Extract the (x, y) coordinate from the center of the cell holding the provided text.  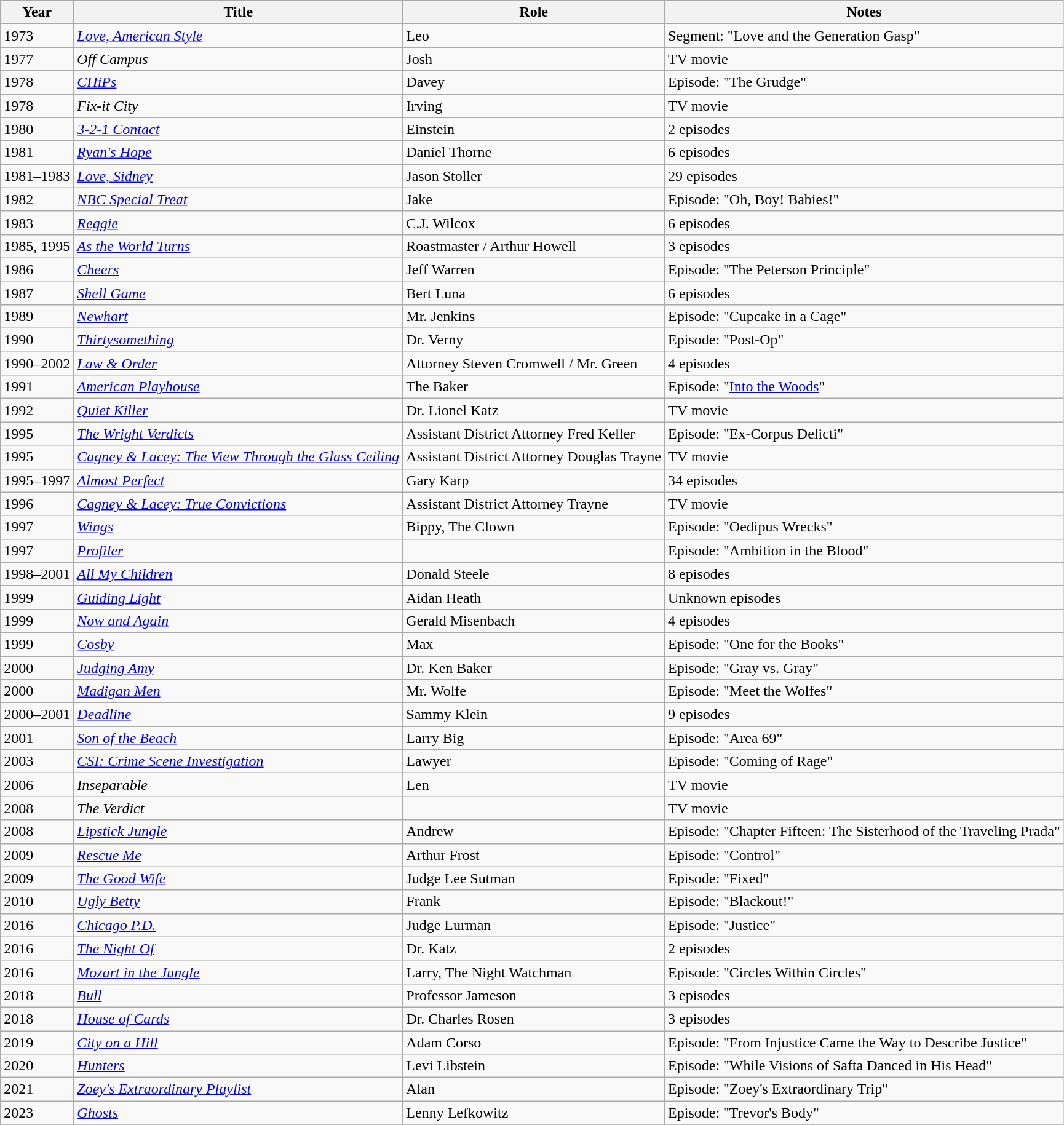
Larry Big (534, 738)
Notes (865, 12)
House of Cards (239, 1019)
Jake (534, 199)
Episode: "Gray vs. Gray" (865, 667)
Larry, The Night Watchman (534, 972)
Shell Game (239, 293)
Levi Libstein (534, 1066)
Dr. Lionel Katz (534, 410)
Episode: "Chapter Fifteen: The Sisterhood of the Traveling Prada" (865, 832)
The Wright Verdicts (239, 434)
Roastmaster / Arthur Howell (534, 246)
Andrew (534, 832)
Cagney & Lacey: The View Through the Glass Ceiling (239, 457)
2021 (37, 1089)
Aidan Heath (534, 597)
Bert Luna (534, 293)
2000–2001 (37, 715)
Episode: "Meet the Wolfes" (865, 691)
All My Children (239, 574)
Episode: "Ambition in the Blood" (865, 551)
1981–1983 (37, 176)
Lenny Lefkowitz (534, 1113)
Episode: "Coming of Rage" (865, 761)
1981 (37, 153)
Episode: "While Visions of Safta Danced in His Head" (865, 1066)
Role (534, 12)
Episode: "Justice" (865, 925)
CSI: Crime Scene Investigation (239, 761)
Gerald Misenbach (534, 621)
1985, 1995 (37, 246)
Episode: "The Peterson Principle" (865, 269)
Rescue Me (239, 855)
29 episodes (865, 176)
1973 (37, 36)
The Baker (534, 387)
Dr. Katz (534, 948)
Judging Amy (239, 667)
Year (37, 12)
Cosby (239, 644)
Unknown episodes (865, 597)
Assistant District Attorney Fred Keller (534, 434)
1983 (37, 223)
2010 (37, 902)
Zoey's Extraordinary Playlist (239, 1089)
Ryan's Hope (239, 153)
Gary Karp (534, 480)
1982 (37, 199)
Episode: "Cupcake in a Cage" (865, 317)
Dr. Charles Rosen (534, 1019)
Lawyer (534, 761)
CHiPs (239, 82)
Cheers (239, 269)
Newhart (239, 317)
1987 (37, 293)
Jeff Warren (534, 269)
Sammy Klein (534, 715)
Attorney Steven Cromwell / Mr. Green (534, 364)
2023 (37, 1113)
Lipstick Jungle (239, 832)
Chicago P.D. (239, 925)
2001 (37, 738)
Leo (534, 36)
1996 (37, 504)
Episode: "Zoey's Extraordinary Trip" (865, 1089)
Max (534, 644)
Episode: "Blackout!" (865, 902)
1980 (37, 129)
1986 (37, 269)
Jason Stoller (534, 176)
City on a Hill (239, 1043)
8 episodes (865, 574)
Guiding Light (239, 597)
Judge Lurman (534, 925)
Arthur Frost (534, 855)
American Playhouse (239, 387)
Davey (534, 82)
Frank (534, 902)
Episode: "Oedipus Wrecks" (865, 527)
Episode: "Fixed" (865, 878)
1977 (37, 59)
C.J. Wilcox (534, 223)
Episode: "Into the Woods" (865, 387)
Hunters (239, 1066)
Reggie (239, 223)
Love, Sidney (239, 176)
As the World Turns (239, 246)
1992 (37, 410)
2020 (37, 1066)
Off Campus (239, 59)
Episode: "Area 69" (865, 738)
Episode: "Oh, Boy! Babies!" (865, 199)
Cagney & Lacey: True Convictions (239, 504)
Episode: "Circles Within Circles" (865, 972)
Thirtysomething (239, 340)
Ghosts (239, 1113)
Title (239, 12)
Josh (534, 59)
2006 (37, 785)
2003 (37, 761)
1995–1997 (37, 480)
Len (534, 785)
Segment: "Love and the Generation Gasp" (865, 36)
Episode: "Control" (865, 855)
Ugly Betty (239, 902)
34 episodes (865, 480)
2019 (37, 1043)
Professor Jameson (534, 995)
Deadline (239, 715)
Donald Steele (534, 574)
Dr. Verny (534, 340)
9 episodes (865, 715)
1990 (37, 340)
Judge Lee Sutman (534, 878)
Law & Order (239, 364)
Assistant District Attorney Douglas Trayne (534, 457)
Fix-it City (239, 106)
Assistant District Attorney Trayne (534, 504)
Episode: "From Injustice Came the Way to Describe Justice" (865, 1043)
Inseparable (239, 785)
Wings (239, 527)
1991 (37, 387)
Episode: "One for the Books" (865, 644)
The Night Of (239, 948)
Adam Corso (534, 1043)
1990–2002 (37, 364)
Madigan Men (239, 691)
Dr. Ken Baker (534, 667)
NBC Special Treat (239, 199)
Episode: "Ex-Corpus Delicti" (865, 434)
3-2-1 Contact (239, 129)
Episode: "The Grudge" (865, 82)
Mr. Wolfe (534, 691)
Episode: "Post-Op" (865, 340)
Quiet Killer (239, 410)
Love, American Style (239, 36)
1998–2001 (37, 574)
Einstein (534, 129)
Almost Perfect (239, 480)
Profiler (239, 551)
Mr. Jenkins (534, 317)
Irving (534, 106)
Son of the Beach (239, 738)
Bull (239, 995)
1989 (37, 317)
Alan (534, 1089)
Bippy, The Clown (534, 527)
The Good Wife (239, 878)
Daniel Thorne (534, 153)
Episode: "Trevor's Body" (865, 1113)
Mozart in the Jungle (239, 972)
Now and Again (239, 621)
The Verdict (239, 808)
